Return the [x, y] coordinate for the center point of the cell that contains the specified text.  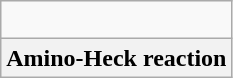
Amino-Heck reaction [116, 58]
